Determine the (x, y) coordinate at the center of the cell enclosing the given text.  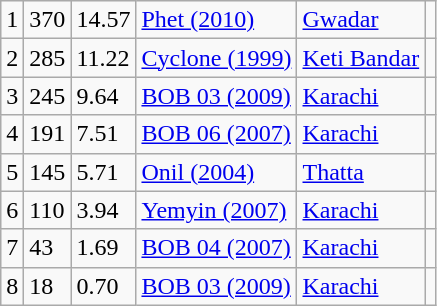
14.57 (104, 20)
BOB 04 (2007) (216, 248)
Thatta (361, 172)
Yemyin (2007) (216, 210)
5 (12, 172)
245 (48, 96)
3 (12, 96)
Cyclone (1999) (216, 58)
BOB 06 (2007) (216, 134)
145 (48, 172)
4 (12, 134)
Onil (2004) (216, 172)
8 (12, 286)
191 (48, 134)
7.51 (104, 134)
Phet (2010) (216, 20)
0.70 (104, 286)
7 (12, 248)
6 (12, 210)
370 (48, 20)
11.22 (104, 58)
285 (48, 58)
2 (12, 58)
Keti Bandar (361, 58)
1.69 (104, 248)
43 (48, 248)
18 (48, 286)
9.64 (104, 96)
1 (12, 20)
3.94 (104, 210)
110 (48, 210)
Gwadar (361, 20)
5.71 (104, 172)
